Return [X, Y] of the center of cell containing provided text 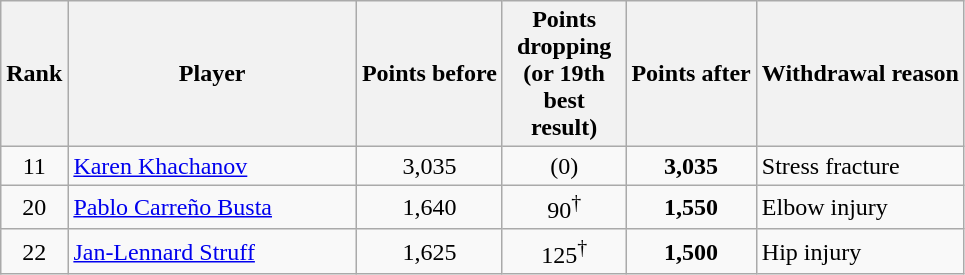
Pablo Carreño Busta [212, 208]
1,640 [429, 208]
Player [212, 74]
Jan-Lennard Struff [212, 252]
1,500 [691, 252]
Points before [429, 74]
Stress fracture [860, 166]
Points dropping (or 19th best result) [564, 74]
Karen Khachanov [212, 166]
90† [564, 208]
125† [564, 252]
Rank [34, 74]
1,625 [429, 252]
1,550 [691, 208]
20 [34, 208]
Withdrawal reason [860, 74]
Hip injury [860, 252]
Points after [691, 74]
22 [34, 252]
11 [34, 166]
Elbow injury [860, 208]
(0) [564, 166]
